Pinpoint the cell where the given text exists, returning its (X, Y) midpoint coordinate. 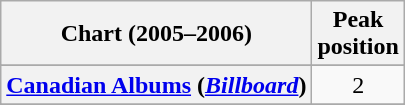
Canadian Albums (Billboard) (156, 85)
Peak position (358, 34)
Chart (2005–2006) (156, 34)
2 (358, 85)
